Return the (X, Y) coordinate for the center point of the cell that contains the specified text.  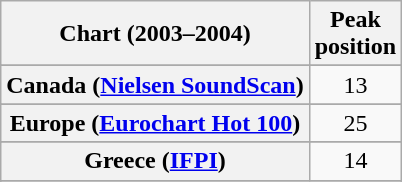
Greece (IFPI) (155, 161)
Peakposition (355, 34)
25 (355, 123)
Chart (2003–2004) (155, 34)
Europe (Eurochart Hot 100) (155, 123)
Canada (Nielsen SoundScan) (155, 85)
14 (355, 161)
13 (355, 85)
